Search for the cell housing the specified text and yield its [X, Y] center coordinate. 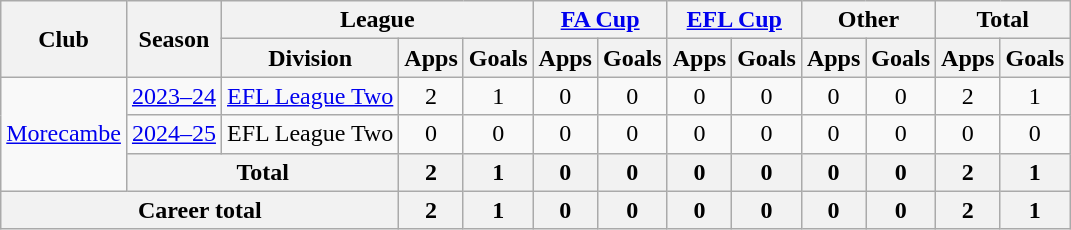
Division [310, 58]
Club [64, 39]
2024–25 [174, 134]
Career total [200, 210]
FA Cup [600, 20]
League [377, 20]
Other [868, 20]
EFL Cup [734, 20]
Season [174, 39]
Morecambe [64, 134]
2023–24 [174, 96]
